Locate the cell with the specified text and output its (X, Y) center coordinate. 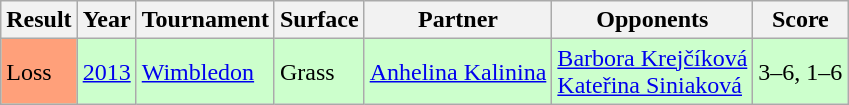
Partner (458, 20)
Year (106, 20)
Wimbledon (205, 72)
Tournament (205, 20)
Opponents (652, 20)
Barbora Krejčíková Kateřina Siniaková (652, 72)
3–6, 1–6 (800, 72)
2013 (106, 72)
Result (39, 20)
Loss (39, 72)
Surface (319, 20)
Anhelina Kalinina (458, 72)
Score (800, 20)
Grass (319, 72)
